From the cell containing the given text, extract its center point as [x, y] coordinate. 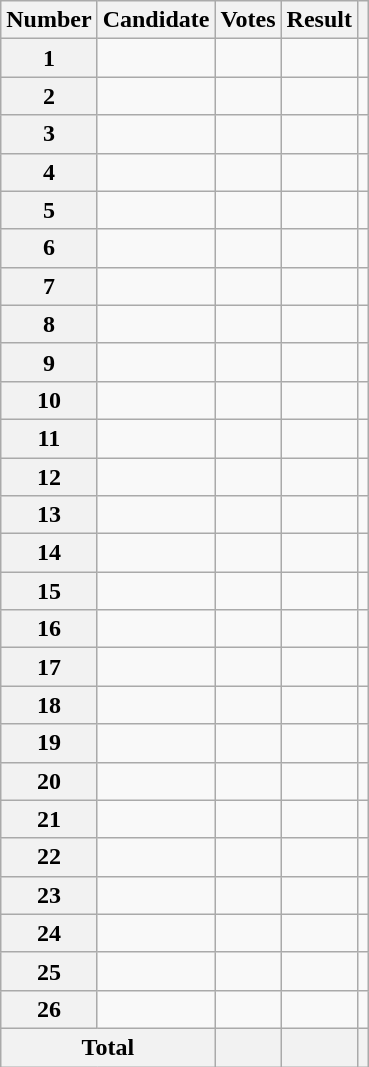
4 [49, 172]
18 [49, 705]
12 [49, 477]
6 [49, 248]
26 [49, 1009]
17 [49, 667]
20 [49, 781]
Votes [248, 20]
13 [49, 515]
14 [49, 553]
10 [49, 400]
3 [49, 134]
23 [49, 895]
15 [49, 591]
Result [319, 20]
25 [49, 971]
2 [49, 96]
5 [49, 210]
21 [49, 819]
9 [49, 362]
22 [49, 857]
1 [49, 58]
Candidate [156, 20]
11 [49, 438]
Number [49, 20]
Total [108, 1047]
16 [49, 629]
19 [49, 743]
8 [49, 324]
7 [49, 286]
24 [49, 933]
